Output the (x, y) coordinate of the center of the cell containing the given text.  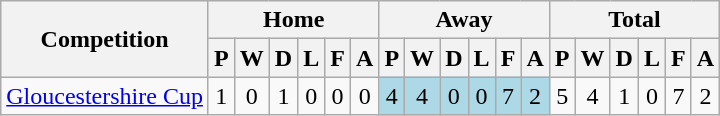
Competition (105, 39)
Total (634, 20)
Gloucestershire Cup (105, 96)
Home (293, 20)
Away (464, 20)
5 (562, 96)
